Extract the (X, Y) coordinate from the center of the cell holding the provided text.  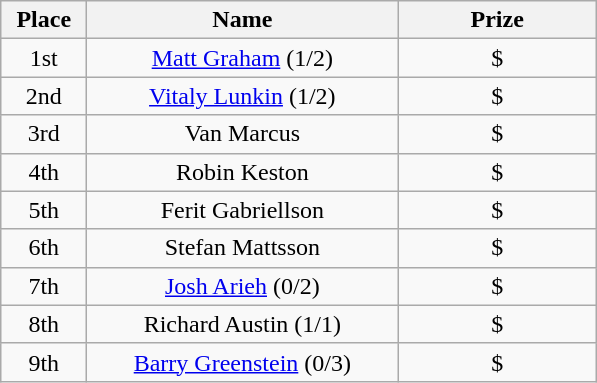
Richard Austin (1/1) (242, 324)
7th (44, 286)
5th (44, 210)
Name (242, 20)
Robin Keston (242, 172)
Matt Graham (1/2) (242, 58)
Prize (498, 20)
Josh Arieh (0/2) (242, 286)
1st (44, 58)
2nd (44, 96)
4th (44, 172)
6th (44, 248)
Place (44, 20)
Stefan Mattsson (242, 248)
Ferit Gabriellson (242, 210)
8th (44, 324)
Van Marcus (242, 134)
9th (44, 362)
3rd (44, 134)
Barry Greenstein (0/3) (242, 362)
Vitaly Lunkin (1/2) (242, 96)
